Output the (X, Y) coordinate of the center of the cell containing the given text.  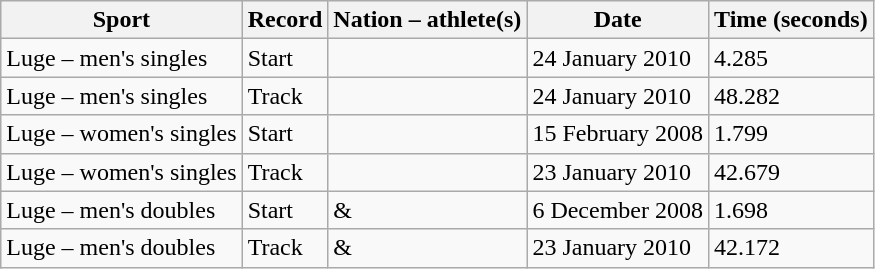
Record (285, 20)
15 February 2008 (618, 134)
6 December 2008 (618, 210)
4.285 (792, 58)
Sport (122, 20)
Nation – athlete(s) (428, 20)
42.172 (792, 248)
1.799 (792, 134)
1.698 (792, 210)
48.282 (792, 96)
Time (seconds) (792, 20)
42.679 (792, 172)
Date (618, 20)
